Output the [x, y] coordinate of the center of the cell containing the given text.  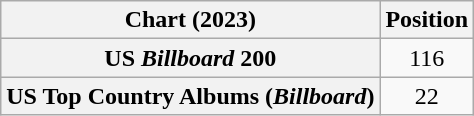
Chart (2023) [190, 20]
116 [427, 58]
22 [427, 96]
Position [427, 20]
US Billboard 200 [190, 58]
US Top Country Albums (Billboard) [190, 96]
